Detect which cell encompasses the target text, then output its (X, Y) center coordinate. 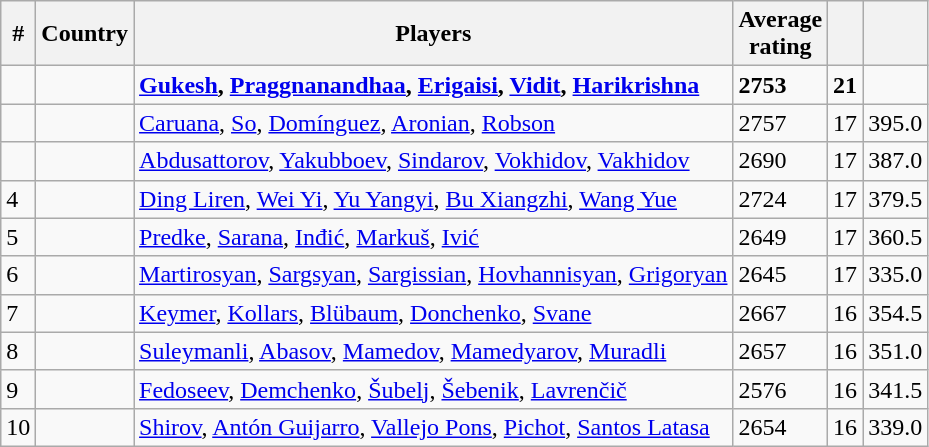
335.0 (896, 275)
2649 (780, 237)
2657 (780, 351)
360.5 (896, 237)
2667 (780, 313)
4 (18, 199)
21 (846, 85)
387.0 (896, 161)
# (18, 34)
2654 (780, 427)
379.5 (896, 199)
Fedoseev, Demchenko, Šubelj, Šebenik, Lavrenčič (434, 389)
2757 (780, 123)
Predke, Sarana, Inđić, Markuš, Ivić (434, 237)
Ding Liren, Wei Yi, Yu Yangyi, Bu Xiangzhi, Wang Yue (434, 199)
5 (18, 237)
Players (434, 34)
341.5 (896, 389)
Caruana, So, Domínguez, Aronian, Robson (434, 123)
351.0 (896, 351)
8 (18, 351)
7 (18, 313)
2690 (780, 161)
2724 (780, 199)
2576 (780, 389)
354.5 (896, 313)
Abdusattorov, Yakubboev, Sindarov, Vokhidov, Vakhidov (434, 161)
Suleymanli, Abasov, Mamedov, Mamedyarov, Muradli (434, 351)
Shirov, Antón Guijarro, Vallejo Pons, Pichot, Santos Latasa (434, 427)
Averagerating (780, 34)
339.0 (896, 427)
2753 (780, 85)
Martirosyan, Sargsyan, Sargissian, Hovhannisyan, Grigoryan (434, 275)
6 (18, 275)
10 (18, 427)
Gukesh, Praggnanandhaa, Erigaisi, Vidit, Harikrishna (434, 85)
2645 (780, 275)
Keymer, Kollars, Blübaum, Donchenko, Svane (434, 313)
9 (18, 389)
Country (85, 34)
395.0 (896, 123)
